Detect which cell encompasses the target text, then output its (X, Y) center coordinate. 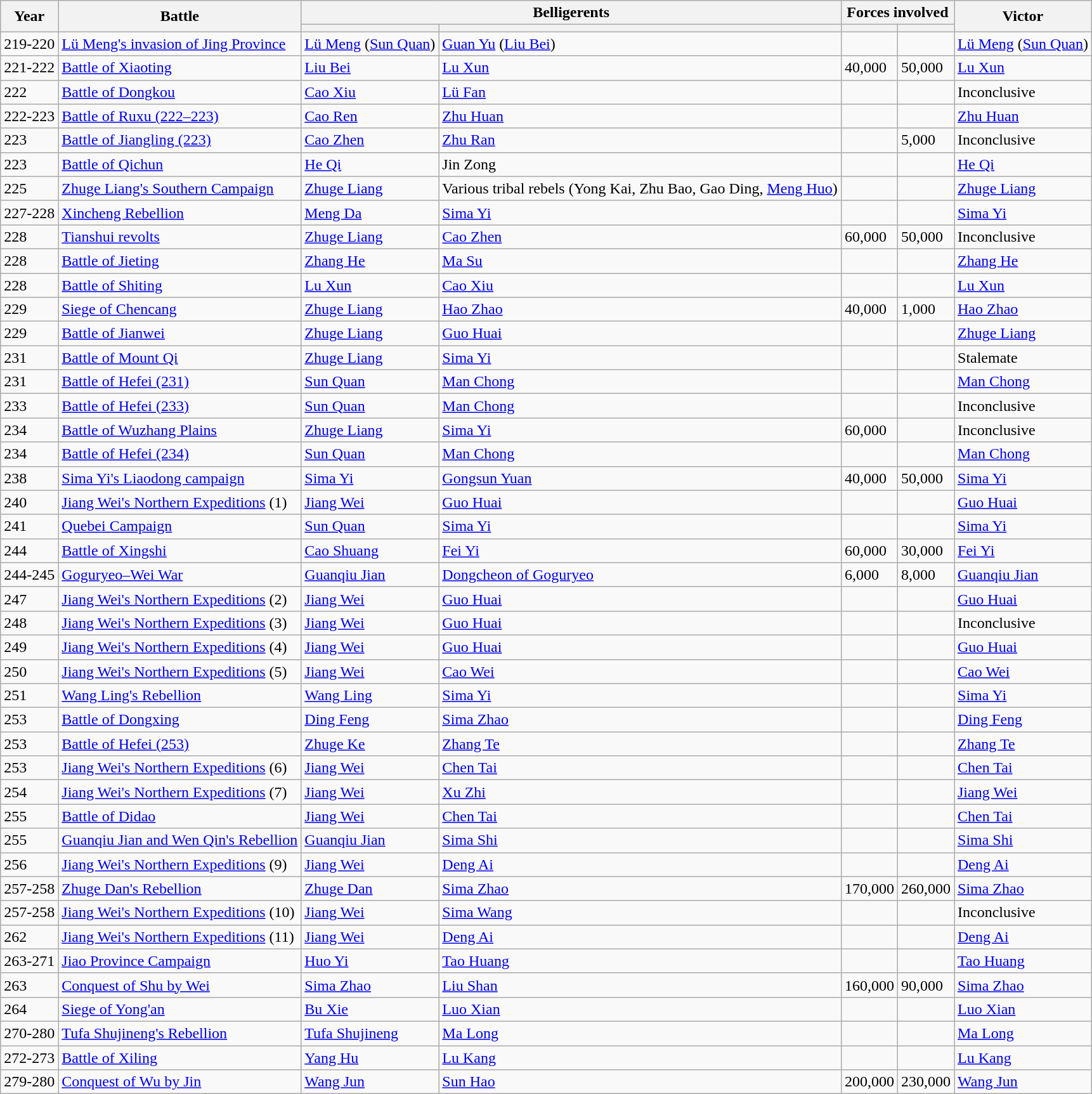
230,000 (926, 1082)
170,000 (869, 889)
240 (29, 502)
Lü Fan (640, 92)
Goguryeo–Wei War (180, 575)
Battle of Hefei (253) (180, 744)
225 (29, 188)
Huo Yi (370, 961)
Battle of Xiling (180, 1057)
263-271 (29, 961)
Conquest of Wu by Jin (180, 1082)
Jiao Province Campaign (180, 961)
8,000 (926, 575)
227-228 (29, 212)
Zhuge Dan (370, 889)
Battle of Hefei (233) (180, 406)
Various tribal rebels (Yong Kai, Zhu Bao, Gao Ding, Meng Huo) (640, 188)
Jiang Wei's Northern Expeditions (10) (180, 913)
Xincheng Rebellion (180, 212)
Guanqiu Jian and Wen Qin's Rebellion (180, 840)
241 (29, 526)
219-220 (29, 44)
Jiang Wei's Northern Expeditions (2) (180, 599)
238 (29, 478)
5,000 (926, 140)
250 (29, 672)
222-223 (29, 116)
Zhuge Ke (370, 744)
6,000 (869, 575)
Battle of Shiting (180, 285)
Sun Hao (640, 1082)
Battle of Jiangling (223) (180, 140)
Guan Yu (Liu Bei) (640, 44)
Sima Wang (640, 913)
Battle of Jianwei (180, 334)
Belligerents (571, 13)
270-280 (29, 1033)
Jin Zong (640, 164)
264 (29, 1009)
256 (29, 864)
Dongcheon of Goguryeo (640, 575)
90,000 (926, 985)
249 (29, 647)
Battle of Jieting (180, 261)
Jiang Wei's Northern Expeditions (7) (180, 792)
Jiang Wei's Northern Expeditions (6) (180, 768)
Tianshui revolts (180, 237)
Quebei Campaign (180, 526)
233 (29, 406)
Battle of Didao (180, 816)
Lü Meng's invasion of Jing Province (180, 44)
260,000 (926, 889)
Battle of Xiaoting (180, 68)
Victor (1022, 16)
Battle (180, 16)
279-280 (29, 1082)
Gongsun Yuan (640, 478)
Forces involved (897, 13)
Bu Xie (370, 1009)
254 (29, 792)
Zhuge Liang's Southern Campaign (180, 188)
160,000 (869, 985)
247 (29, 599)
262 (29, 937)
Battle of Hefei (234) (180, 454)
244 (29, 550)
Liu Shan (640, 985)
Battle of Mount Qi (180, 358)
Jiang Wei's Northern Expeditions (4) (180, 647)
1,000 (926, 309)
Siege of Yong'an (180, 1009)
Liu Bei (370, 68)
Sima Yi's Liaodong campaign (180, 478)
Jiang Wei's Northern Expeditions (3) (180, 623)
Battle of Ruxu (222–223) (180, 116)
Zhuge Dan's Rebellion (180, 889)
Tufa Shujineng's Rebellion (180, 1033)
Battle of Hefei (231) (180, 382)
Jiang Wei's Northern Expeditions (11) (180, 937)
222 (29, 92)
Siege of Chencang (180, 309)
272-273 (29, 1057)
Jiang Wei's Northern Expeditions (5) (180, 672)
221-222 (29, 68)
Cao Shuang (370, 550)
200,000 (869, 1082)
30,000 (926, 550)
Battle of Dongxing (180, 720)
Yang Hu (370, 1057)
Jiang Wei's Northern Expeditions (9) (180, 864)
Wang Ling's Rebellion (180, 696)
Battle of Wuzhang Plains (180, 430)
Jiang Wei's Northern Expeditions (1) (180, 502)
Meng Da (370, 212)
Zhu Ran (640, 140)
Xu Zhi (640, 792)
Wang Ling (370, 696)
Stalemate (1022, 358)
Battle of Xingshi (180, 550)
Year (29, 16)
Battle of Qichun (180, 164)
Ma Su (640, 261)
244-245 (29, 575)
Battle of Dongkou (180, 92)
263 (29, 985)
Conquest of Shu by Wei (180, 985)
Cao Ren (370, 116)
251 (29, 696)
Tufa Shujineng (370, 1033)
248 (29, 623)
